From the cell containing the given text, extract its center point as [X, Y] coordinate. 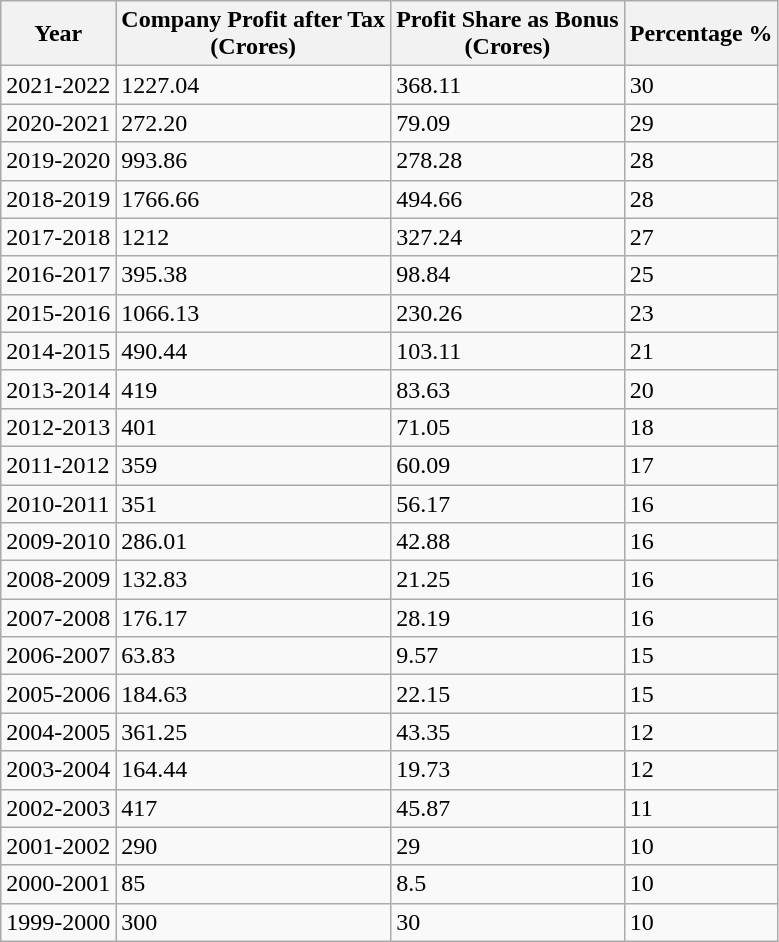
176.17 [254, 618]
351 [254, 503]
2002-2003 [58, 808]
2014-2015 [58, 351]
494.66 [508, 199]
9.57 [508, 656]
25 [701, 275]
2005-2006 [58, 694]
490.44 [254, 351]
1066.13 [254, 313]
Year [58, 34]
21 [701, 351]
2008-2009 [58, 580]
43.35 [508, 732]
2018-2019 [58, 199]
368.11 [508, 85]
79.09 [508, 123]
2010-2011 [58, 503]
184.63 [254, 694]
2011-2012 [58, 465]
2001-2002 [58, 846]
98.84 [508, 275]
272.20 [254, 123]
290 [254, 846]
17 [701, 465]
20 [701, 389]
361.25 [254, 732]
993.86 [254, 161]
60.09 [508, 465]
164.44 [254, 770]
2006-2007 [58, 656]
417 [254, 808]
359 [254, 465]
2012-2013 [58, 427]
278.28 [508, 161]
Percentage % [701, 34]
2009-2010 [58, 542]
419 [254, 389]
1212 [254, 237]
11 [701, 808]
8.5 [508, 884]
300 [254, 922]
401 [254, 427]
2013-2014 [58, 389]
71.05 [508, 427]
Profit Share as Bonus(Crores) [508, 34]
2015-2016 [58, 313]
2003-2004 [58, 770]
2021-2022 [58, 85]
21.25 [508, 580]
230.26 [508, 313]
2020-2021 [58, 123]
103.11 [508, 351]
19.73 [508, 770]
2000-2001 [58, 884]
2017-2018 [58, 237]
2019-2020 [58, 161]
27 [701, 237]
395.38 [254, 275]
Company Profit after Tax(Crores) [254, 34]
132.83 [254, 580]
63.83 [254, 656]
42.88 [508, 542]
1227.04 [254, 85]
2016-2017 [58, 275]
45.87 [508, 808]
22.15 [508, 694]
85 [254, 884]
286.01 [254, 542]
56.17 [508, 503]
2004-2005 [58, 732]
327.24 [508, 237]
1999-2000 [58, 922]
18 [701, 427]
28.19 [508, 618]
23 [701, 313]
1766.66 [254, 199]
83.63 [508, 389]
2007-2008 [58, 618]
